Detect which cell encompasses the target text, then output its (X, Y) center coordinate. 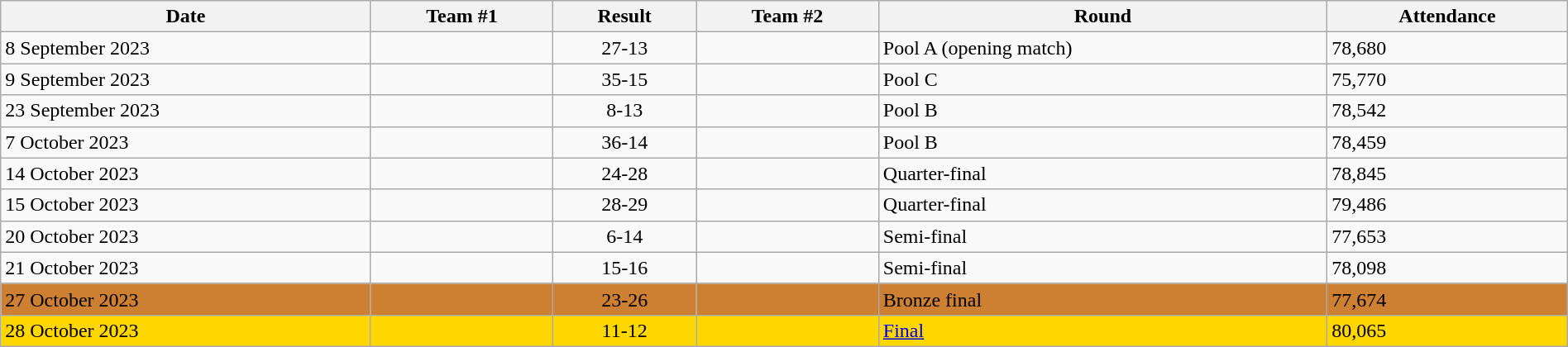
21 October 2023 (185, 268)
78,845 (1447, 173)
Attendance (1447, 17)
35-15 (625, 79)
80,065 (1447, 330)
77,674 (1447, 299)
28-29 (625, 205)
Round (1102, 17)
24-28 (625, 173)
Final (1102, 330)
Pool C (1102, 79)
7 October 2023 (185, 142)
78,680 (1447, 48)
6-14 (625, 236)
Team #2 (787, 17)
27 October 2023 (185, 299)
28 October 2023 (185, 330)
11-12 (625, 330)
27-13 (625, 48)
15 October 2023 (185, 205)
15-16 (625, 268)
Date (185, 17)
23 September 2023 (185, 111)
20 October 2023 (185, 236)
77,653 (1447, 236)
Team #1 (461, 17)
9 September 2023 (185, 79)
14 October 2023 (185, 173)
78,098 (1447, 268)
78,459 (1447, 142)
75,770 (1447, 79)
36-14 (625, 142)
8 September 2023 (185, 48)
78,542 (1447, 111)
Pool A (opening match) (1102, 48)
8-13 (625, 111)
23-26 (625, 299)
Bronze final (1102, 299)
79,486 (1447, 205)
Result (625, 17)
